Find where the given text appears and provide that cell's center as [x, y] coordinate. 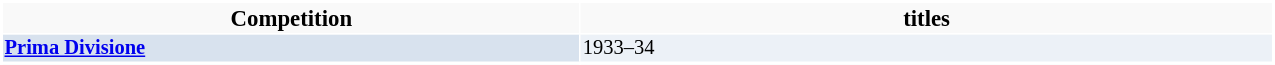
Competition [292, 18]
Prima Divisione [292, 48]
1933–34 [926, 48]
titles [926, 18]
